Find where the given text appears and provide that cell's center as (x, y) coordinate. 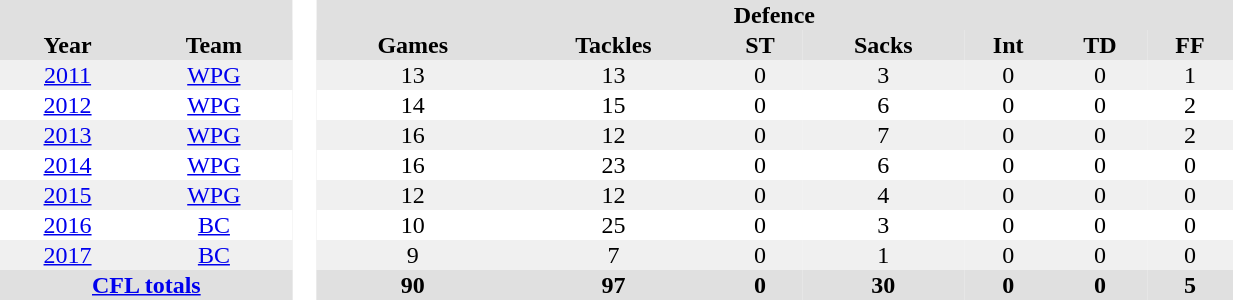
15 (613, 105)
2011 (68, 75)
25 (613, 225)
TD (1100, 45)
90 (412, 285)
23 (613, 165)
2014 (68, 165)
CFL totals (146, 285)
97 (613, 285)
2017 (68, 255)
Int (1008, 45)
2016 (68, 225)
2015 (68, 195)
Games (412, 45)
10 (412, 225)
9 (412, 255)
Year (68, 45)
2013 (68, 135)
5 (1190, 285)
Defence (774, 15)
Tackles (613, 45)
Sacks (883, 45)
2012 (68, 105)
30 (883, 285)
14 (412, 105)
Team (214, 45)
4 (883, 195)
FF (1190, 45)
ST (760, 45)
